Output the (x, y) coordinate of the center of the cell containing the given text.  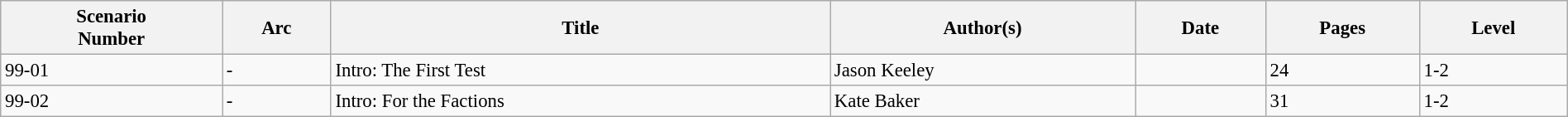
Date (1201, 28)
Jason Keeley (982, 71)
Title (581, 28)
Arc (277, 28)
Intro: The First Test (581, 71)
99-01 (112, 71)
Intro: For the Factions (581, 101)
Author(s) (982, 28)
Level (1494, 28)
Kate Baker (982, 101)
Pages (1342, 28)
ScenarioNumber (112, 28)
99-02 (112, 101)
31 (1342, 101)
24 (1342, 71)
